Extract the (x, y) coordinate from the center of the cell holding the provided text.  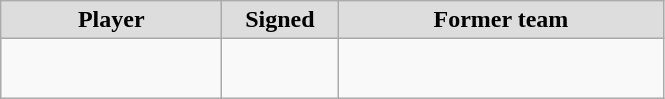
Signed (280, 20)
Player (112, 20)
Former team (501, 20)
